Search for the cell housing the specified text and yield its [x, y] center coordinate. 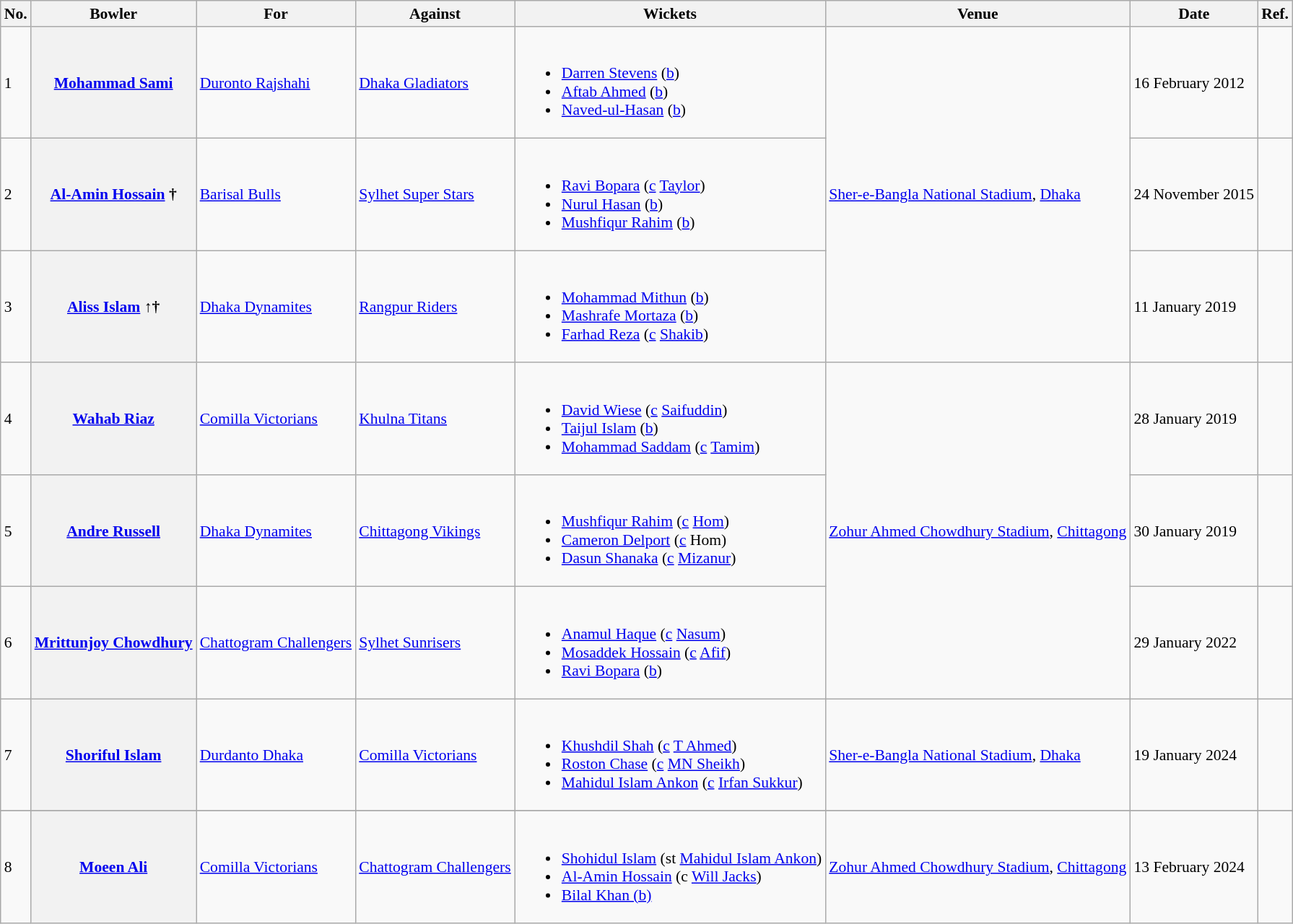
Chittagong Vikings [435, 531]
30 January 2019 [1194, 531]
Sylhet Sunrisers [435, 642]
Duronto Rajshahi [276, 82]
Khushdil Shah (c T Ahmed)Roston Chase (c MN Sheikh)Mahidul Islam Ankon (c Irfan Sukkur) [670, 755]
No. [16, 14]
Aliss Islam ↑† [114, 306]
Wickets [670, 14]
8 [16, 868]
Moeen Ali [114, 868]
Wahab Riaz [114, 419]
Khulna Titans [435, 419]
24 November 2015 [1194, 195]
Shoriful Islam [114, 755]
Bowler [114, 14]
13 February 2024 [1194, 868]
29 January 2022 [1194, 642]
Mushfiqur Rahim (c Hom)Cameron Delport (c Hom)Dasun Shanaka (c Mizanur) [670, 531]
Date [1194, 14]
Dhaka Gladiators [435, 82]
2 [16, 195]
Anamul Haque (c Nasum)Mosaddek Hossain (c Afif)Ravi Bopara (b) [670, 642]
Ravi Bopara (c Taylor)Nurul Hasan (b)Mushfiqur Rahim (b) [670, 195]
Barisal Bulls [276, 195]
4 [16, 419]
5 [16, 531]
Shohidul Islam (st Mahidul Islam Ankon)Al-Amin Hossain (c Will Jacks)Bilal Khan (b) [670, 868]
7 [16, 755]
11 January 2019 [1194, 306]
Rangpur Riders [435, 306]
Andre Russell [114, 531]
Sylhet Super Stars [435, 195]
Mohammad Sami [114, 82]
For [276, 14]
16 February 2012 [1194, 82]
Durdanto Dhaka [276, 755]
Against [435, 14]
David Wiese (c Saifuddin)Taijul Islam (b)Mohammad Saddam (c Tamim) [670, 419]
Al-Amin Hossain † [114, 195]
Ref. [1275, 14]
28 January 2019 [1194, 419]
19 January 2024 [1194, 755]
3 [16, 306]
6 [16, 642]
Darren Stevens (b)Aftab Ahmed (b)Naved-ul-Hasan (b) [670, 82]
1 [16, 82]
Venue [978, 14]
Mohammad Mithun (b)Mashrafe Mortaza (b)Farhad Reza (c Shakib) [670, 306]
Mrittunjoy Chowdhury [114, 642]
